Output the (X, Y) coordinate of the center of the cell containing the given text.  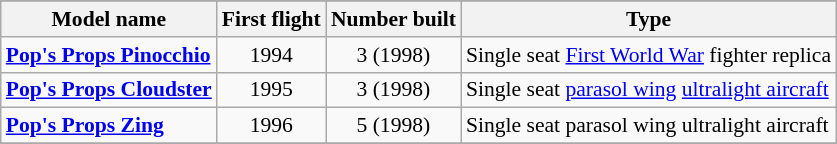
Pop's Props Pinocchio (109, 55)
Single seat First World War fighter replica (648, 55)
Pop's Props Zing (109, 126)
Model name (109, 19)
1995 (272, 90)
1994 (272, 55)
Number built (394, 19)
1996 (272, 126)
5 (1998) (394, 126)
Pop's Props Cloudster (109, 90)
Type (648, 19)
First flight (272, 19)
